Locate the cell with the specified text and output its [X, Y] center coordinate. 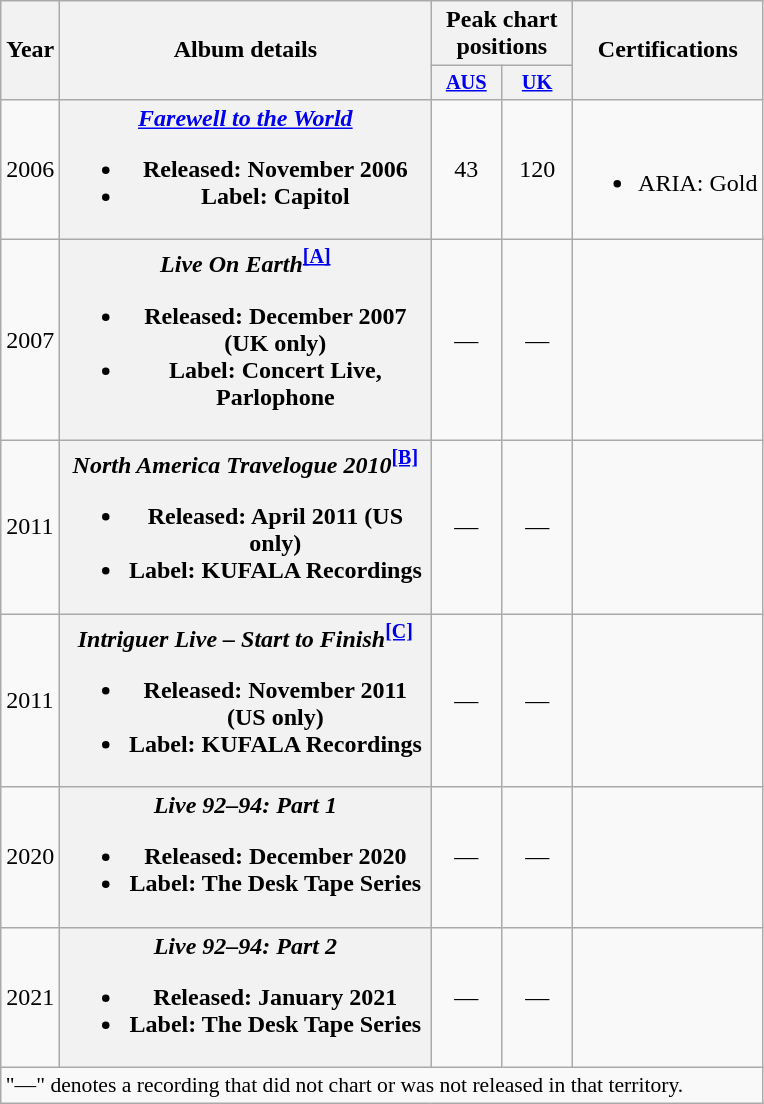
Peak chart positions [502, 34]
"—" denotes a recording that did not chart or was not released in that territory. [382, 1085]
Album details [246, 50]
North America Travelogue 2010[B]Released: April 2011 (US only)Label: KUFALA Recordings [246, 527]
Live 92–94: Part 2Released: January 2021Label: The Desk Tape Series [246, 997]
43 [466, 169]
2020 [30, 857]
2021 [30, 997]
Farewell to the WorldReleased: November 2006Label: Capitol [246, 169]
Live 92–94: Part 1Released: December 2020Label: The Desk Tape Series [246, 857]
Certifications [668, 50]
UK [538, 83]
2006 [30, 169]
Year [30, 50]
ARIA: Gold [668, 169]
Live On Earth[A]Released: December 2007 (UK only)Label: Concert Live, Parlophone [246, 340]
120 [538, 169]
AUS [466, 83]
Intriguer Live – Start to Finish[C]Released: November 2011 (US only)Label: KUFALA Recordings [246, 701]
2007 [30, 340]
